Find where the given text appears and provide that cell's center as [X, Y] coordinate. 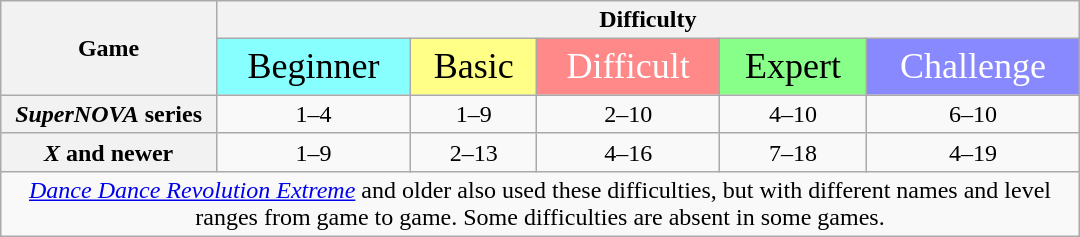
6–10 [974, 114]
4–19 [974, 152]
Difficulty [648, 20]
Basic [474, 67]
X and newer [109, 152]
7–18 [794, 152]
2–13 [474, 152]
2–10 [628, 114]
Beginner [313, 67]
4–10 [794, 114]
1–4 [313, 114]
4–16 [628, 152]
SuperNOVA series [109, 114]
Game [109, 48]
Challenge [974, 67]
Expert [794, 67]
Difficult [628, 67]
